Scan for the cell matching the given text and deliver its [x, y] coordinate at center. 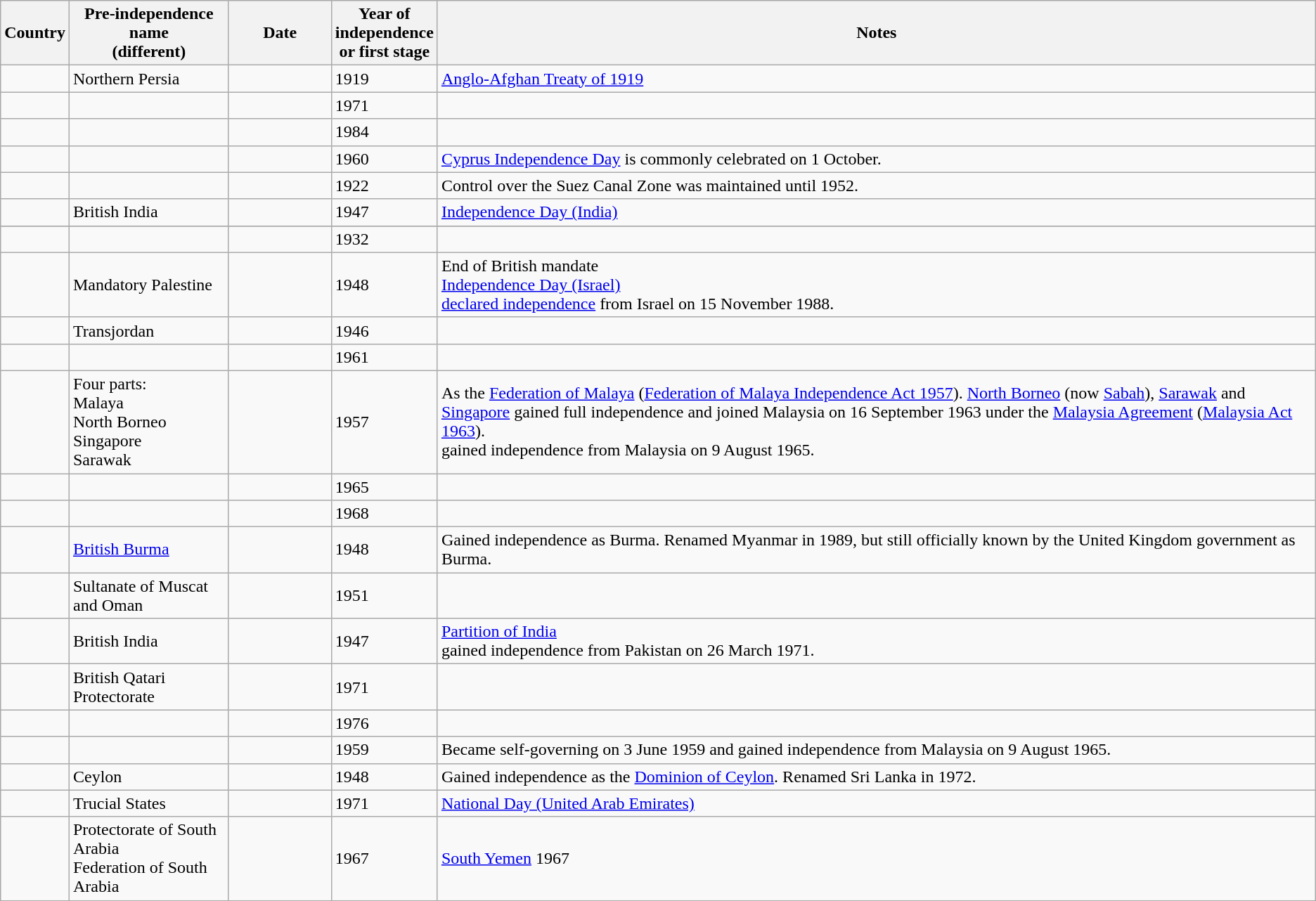
Sultanate of Muscat and Oman [149, 596]
Partition of India gained independence from Pakistan on 26 March 1971. [876, 641]
Country [35, 33]
Ceylon [149, 777]
1946 [384, 330]
1967 [384, 859]
British Burma [149, 550]
Anglo-Afghan Treaty of 1919 [876, 79]
Gained independence as Burma. Renamed Myanmar in 1989, but still officially known by the United Kingdom government as Burma. [876, 550]
1922 [384, 186]
1965 [384, 487]
1976 [384, 723]
Protectorate of South ArabiaFederation of South Arabia [149, 859]
1919 [384, 79]
1960 [384, 159]
Control over the Suez Canal Zone was maintained until 1952. [876, 186]
Year ofindependenceor first stage [384, 33]
Northern Persia [149, 79]
Four parts:MalayaNorth BorneoSingaporeSarawak [149, 422]
Date [280, 33]
1951 [384, 596]
Mandatory Palestine [149, 285]
1961 [384, 357]
British Qatari Protectorate [149, 687]
Independence Day (India) [876, 212]
1932 [384, 239]
National Day (United Arab Emirates) [876, 803]
Gained independence as the Dominion of Ceylon. Renamed Sri Lanka in 1972. [876, 777]
1957 [384, 422]
Became self-governing on 3 June 1959 and gained independence from Malaysia on 9 August 1965. [876, 750]
Notes [876, 33]
Trucial States [149, 803]
1959 [384, 750]
1984 [384, 132]
Transjordan [149, 330]
South Yemen 1967 [876, 859]
Pre-independencename(different) [149, 33]
1968 [384, 514]
End of British mandateIndependence Day (Israel) declared independence from Israel on 15 November 1988. [876, 285]
Cyprus Independence Day is commonly celebrated on 1 October. [876, 159]
